Locate the cell with the specified text and output its (X, Y) center coordinate. 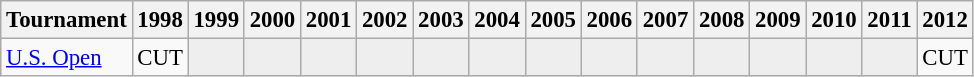
2005 (553, 20)
2006 (609, 20)
2008 (722, 20)
2012 (945, 20)
1998 (160, 20)
2010 (834, 20)
1999 (216, 20)
2003 (441, 20)
2000 (272, 20)
Tournament (66, 20)
2009 (778, 20)
U.S. Open (66, 58)
2007 (665, 20)
2004 (497, 20)
2011 (890, 20)
2002 (385, 20)
2001 (328, 20)
